Scan for the cell matching the given text and deliver its [X, Y] coordinate at center. 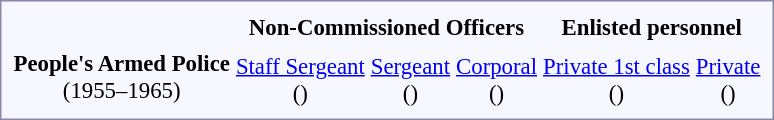
Non-Commissioned Officers [386, 27]
Staff Sergeant() [300, 80]
Corporal() [497, 80]
Private 1st class() [617, 80]
Private() [728, 80]
People's Armed Police (1955–1965) [122, 76]
Enlisted personnel [652, 27]
Sergeant() [410, 80]
